Determine the (X, Y) coordinate at the center of the cell enclosing the given text.  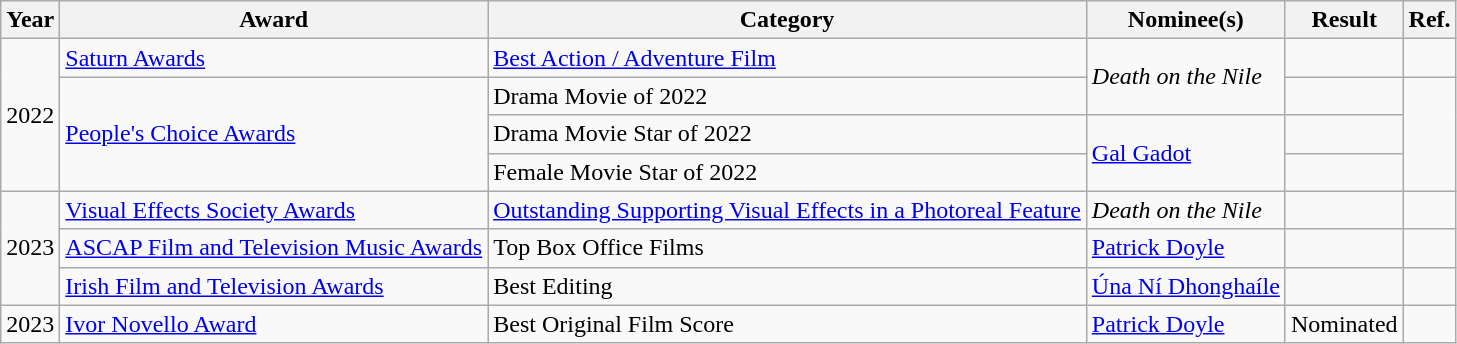
Irish Film and Television Awards (274, 286)
Saturn Awards (274, 58)
Year (30, 20)
Gal Gadot (1186, 153)
Outstanding Supporting Visual Effects in a Photoreal Feature (788, 210)
Best Action / Adventure Film (788, 58)
2022 (30, 115)
Úna Ní Dhonghaíle (1186, 286)
Drama Movie of 2022 (788, 96)
Nominee(s) (1186, 20)
Best Original Film Score (788, 324)
Drama Movie Star of 2022 (788, 134)
ASCAP Film and Television Music Awards (274, 248)
Top Box Office Films (788, 248)
Ref. (1430, 20)
Nominated (1344, 324)
Female Movie Star of 2022 (788, 172)
Best Editing (788, 286)
Result (1344, 20)
Category (788, 20)
Visual Effects Society Awards (274, 210)
People's Choice Awards (274, 134)
Award (274, 20)
Ivor Novello Award (274, 324)
